Pinpoint the cell where the given text exists, returning its [x, y] midpoint coordinate. 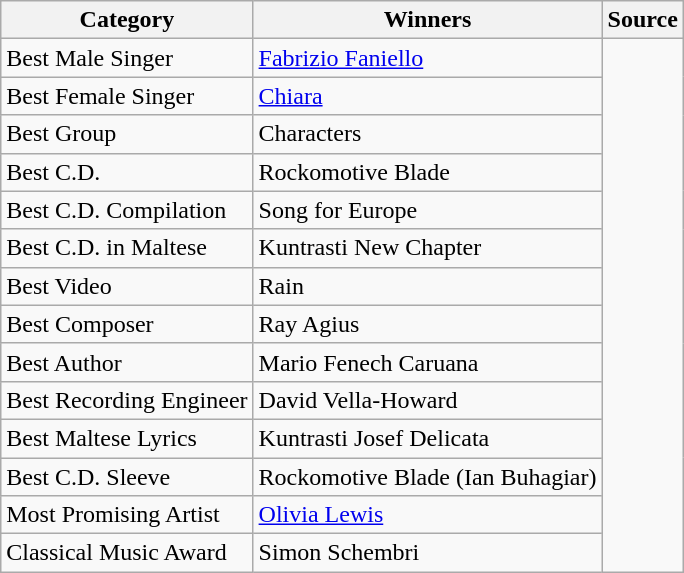
Rain [428, 286]
Kuntrasti New Chapter [428, 248]
Category [127, 20]
Best C.D. Sleeve [127, 477]
Best Female Singer [127, 96]
Best Video [127, 286]
Best Maltese Lyrics [127, 438]
Kuntrasti Josef Delicata [428, 438]
Winners [428, 20]
Olivia Lewis [428, 515]
Best Male Singer [127, 58]
Fabrizio Faniello [428, 58]
Most Promising Artist [127, 515]
Ray Agius [428, 324]
Best C.D. Compilation [127, 210]
Characters [428, 134]
Best Author [127, 362]
David Vella-Howard [428, 400]
Source [642, 20]
Best C.D. in Maltese [127, 248]
Best Composer [127, 324]
Best C.D. [127, 172]
Song for Europe [428, 210]
Simon Schembri [428, 553]
Chiara [428, 96]
Best Recording Engineer [127, 400]
Classical Music Award [127, 553]
Rockomotive Blade [428, 172]
Mario Fenech Caruana [428, 362]
Best Group [127, 134]
Rockomotive Blade (Ian Buhagiar) [428, 477]
